For the text-containing cell, return its midpoint in (x, y) coordinate format. 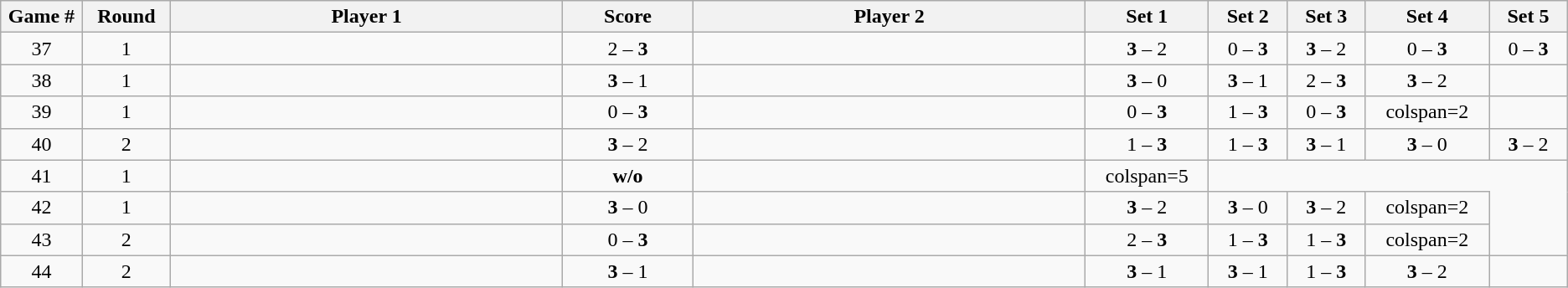
42 (42, 208)
Set 2 (1248, 17)
41 (42, 176)
Game # (42, 17)
40 (42, 144)
Set 5 (1529, 17)
37 (42, 49)
Set 3 (1327, 17)
38 (42, 80)
w/o (628, 176)
39 (42, 112)
Player 1 (367, 17)
Score (628, 17)
Round (126, 17)
44 (42, 271)
Set 1 (1148, 17)
colspan=5 (1148, 176)
43 (42, 239)
Set 4 (1427, 17)
Player 2 (890, 17)
